Detect which cell encompasses the target text, then output its [X, Y] center coordinate. 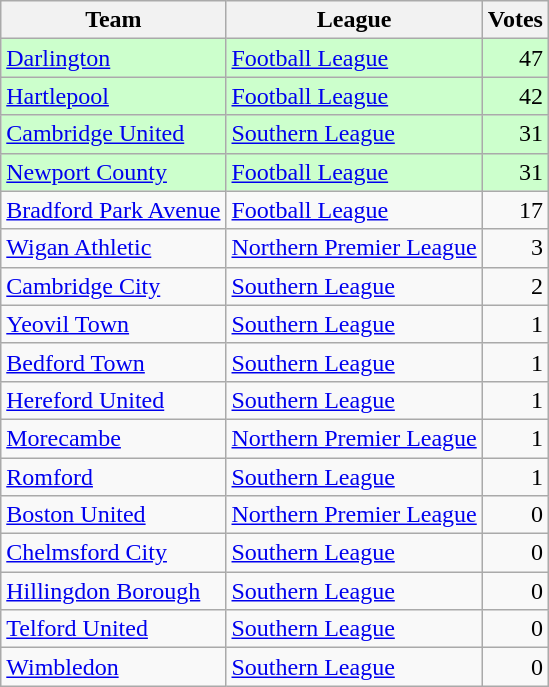
Votes [515, 20]
Telford United [114, 629]
Wigan Athletic [114, 248]
42 [515, 96]
Yeovil Town [114, 324]
Team [114, 20]
Bedford Town [114, 362]
Cambridge United [114, 134]
Boston United [114, 515]
Hartlepool [114, 96]
Chelmsford City [114, 553]
Bradford Park Avenue [114, 210]
3 [515, 248]
Wimbledon [114, 667]
Darlington [114, 58]
Newport County [114, 172]
League [354, 20]
2 [515, 286]
17 [515, 210]
Morecambe [114, 438]
Romford [114, 477]
47 [515, 58]
Hereford United [114, 400]
Cambridge City [114, 286]
Hillingdon Borough [114, 591]
